Detect which cell encompasses the target text, then output its [x, y] center coordinate. 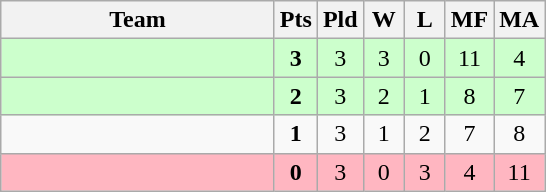
MA [520, 20]
Pts [296, 20]
Pld [340, 20]
L [424, 20]
MF [469, 20]
W [384, 20]
Team [138, 20]
